Detect which cell encompasses the target text, then output its [x, y] center coordinate. 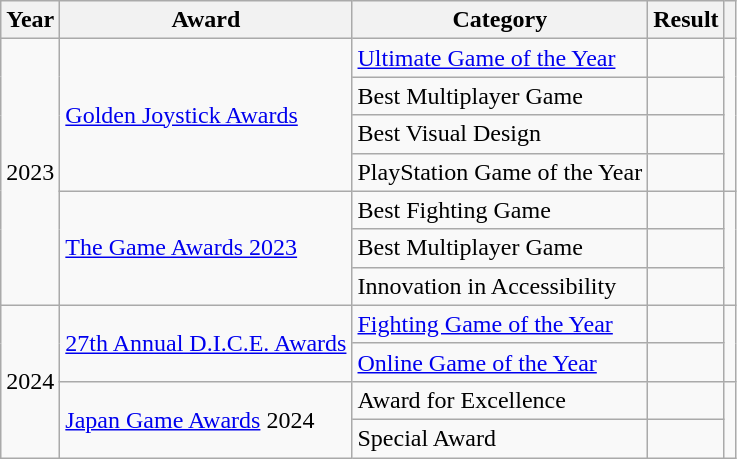
Fighting Game of the Year [500, 324]
Ultimate Game of the Year [500, 58]
The Game Awards 2023 [206, 248]
Award [206, 20]
2023 [30, 172]
Year [30, 20]
Innovation in Accessibility [500, 286]
2024 [30, 381]
27th Annual D.I.C.E. Awards [206, 343]
Result [686, 20]
Category [500, 20]
Special Award [500, 438]
Japan Game Awards 2024 [206, 419]
Best Fighting Game [500, 210]
Online Game of the Year [500, 362]
Golden Joystick Awards [206, 115]
Award for Excellence [500, 400]
PlayStation Game of the Year [500, 172]
Best Visual Design [500, 134]
